Identify which cell holds the provided text, then report its [x, y] central coordinate. 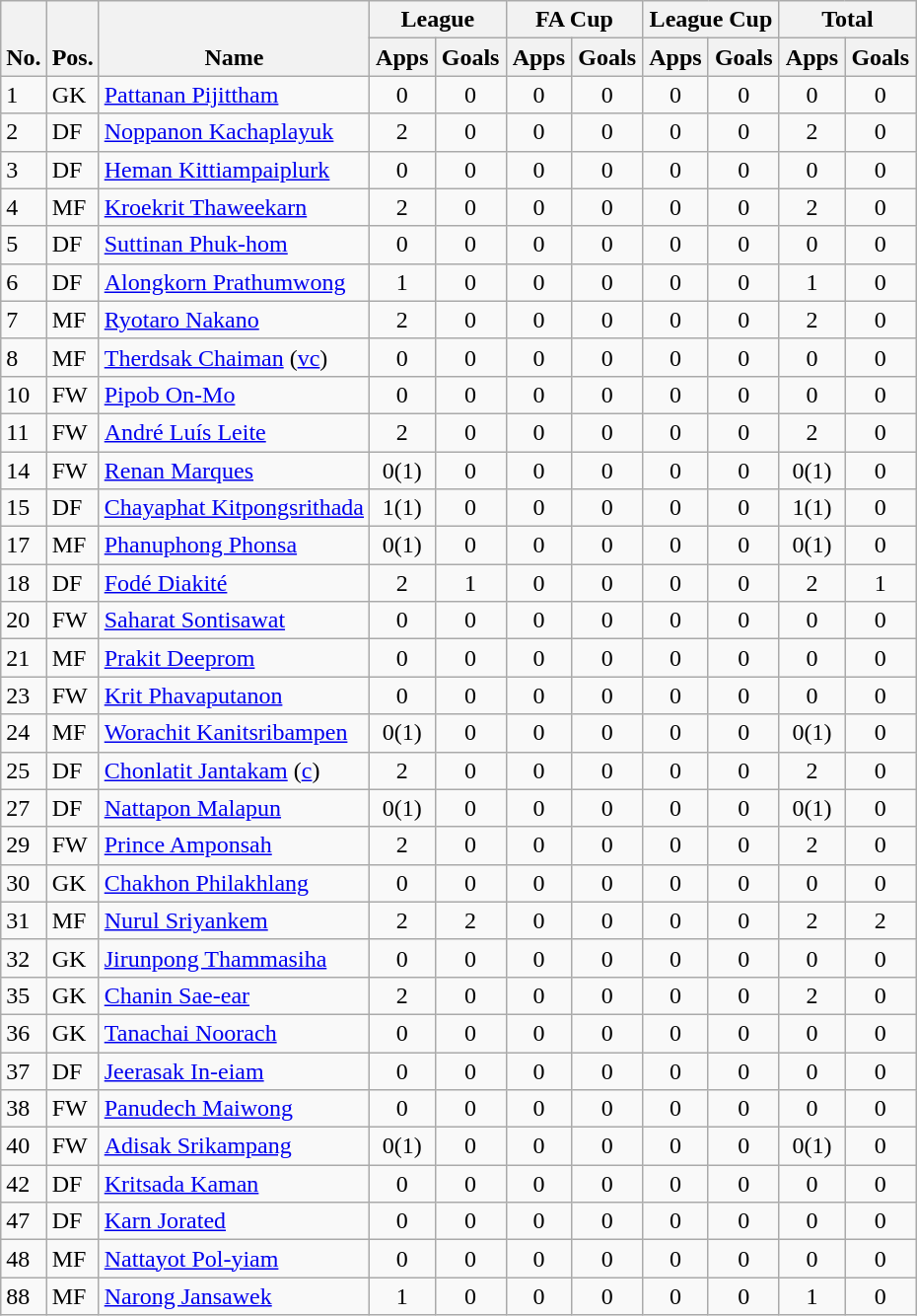
5 [24, 245]
No. [24, 38]
6 [24, 282]
36 [24, 1033]
4 [24, 207]
Karn Jorated [234, 1221]
48 [24, 1259]
Jeerasak In-eiam [234, 1070]
Chonlatit Jantakam (c) [234, 770]
Chayaphat Kitpongsrithada [234, 508]
14 [24, 471]
37 [24, 1070]
Pipob On-Mo [234, 395]
Nattapon Malapun [234, 808]
Nattayot Pol-yiam [234, 1259]
17 [24, 546]
Pattanan Pijittham [234, 95]
Jirunpong Thammasiha [234, 958]
40 [24, 1146]
18 [24, 583]
Worachit Kanitsribampen [234, 733]
Therdsak Chaiman (vc) [234, 357]
20 [24, 621]
Ryotaro Nakano [234, 320]
FA Cup [574, 20]
Tanachai Noorach [234, 1033]
21 [24, 658]
29 [24, 845]
Prince Amponsah [234, 845]
Noppanon Kachaplayuk [234, 132]
Suttinan Phuk-hom [234, 245]
88 [24, 1296]
André Luís Leite [234, 432]
Fodé Diakité [234, 583]
3 [24, 170]
Nurul Sriyankem [234, 920]
15 [24, 508]
Phanuphong Phonsa [234, 546]
Chanin Sae-ear [234, 995]
Heman Kittiampaiplurk [234, 170]
Kroekrit Thaweekarn [234, 207]
11 [24, 432]
Alongkorn Prathumwong [234, 282]
Renan Marques [234, 471]
Pos. [73, 38]
League Cup [712, 20]
Kritsada Kaman [234, 1184]
7 [24, 320]
Panudech Maiwong [234, 1109]
Name [234, 38]
Krit Phavaputanon [234, 695]
Saharat Sontisawat [234, 621]
35 [24, 995]
Adisak Srikampang [234, 1146]
25 [24, 770]
47 [24, 1221]
Total [848, 20]
24 [24, 733]
27 [24, 808]
Prakit Deeprom [234, 658]
Narong Jansawek [234, 1296]
League [438, 20]
10 [24, 395]
23 [24, 695]
31 [24, 920]
38 [24, 1109]
32 [24, 958]
42 [24, 1184]
8 [24, 357]
Chakhon Philakhlang [234, 883]
30 [24, 883]
